Determine the (x, y) coordinate at the center of the cell enclosing the given text.  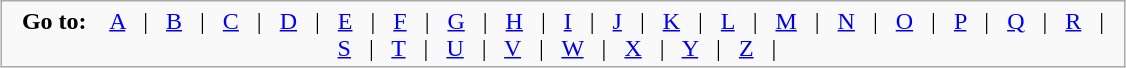
Go to: A | B | C | D | E | F | G | H | I | J | K | L | M | N | O | P | Q | R | S | T | U | V | W | X | Y | Z | (563, 34)
